Find where the given text appears and provide that cell's center as (x, y) coordinate. 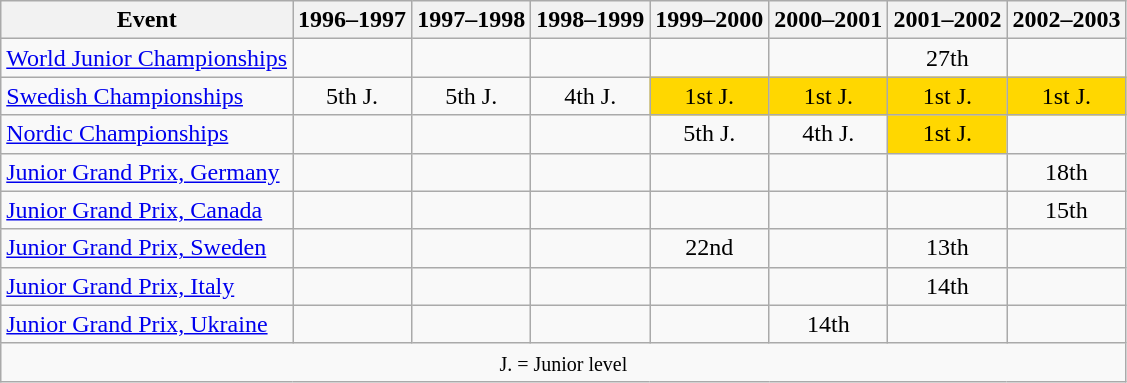
Nordic Championships (147, 134)
J. = Junior level (564, 362)
Junior Grand Prix, Sweden (147, 248)
1998–1999 (590, 20)
Event (147, 20)
18th (1066, 172)
2000–2001 (828, 20)
27th (948, 58)
Junior Grand Prix, Canada (147, 210)
Junior Grand Prix, Ukraine (147, 324)
World Junior Championships (147, 58)
2001–2002 (948, 20)
15th (1066, 210)
22nd (710, 248)
1997–1998 (472, 20)
Swedish Championships (147, 96)
13th (948, 248)
Junior Grand Prix, Germany (147, 172)
2002–2003 (1066, 20)
1999–2000 (710, 20)
Junior Grand Prix, Italy (147, 286)
1996–1997 (352, 20)
